Return (x, y) of the center of cell containing provided text 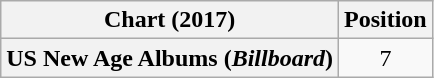
Position (386, 20)
Chart (2017) (170, 20)
7 (386, 58)
US New Age Albums (Billboard) (170, 58)
